Identify which cell holds the provided text, then report its (X, Y) central coordinate. 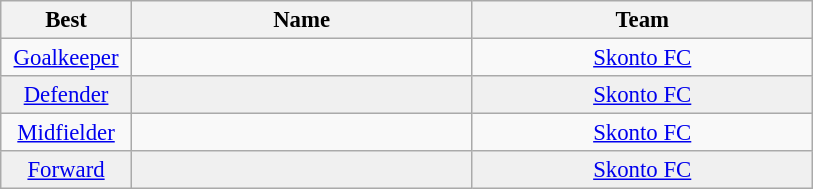
Team (642, 20)
Best (66, 20)
Forward (66, 170)
Name (302, 20)
Midfielder (66, 133)
Defender (66, 95)
Goalkeeper (66, 58)
